Determine the (x, y) coordinate at the center of the cell enclosing the given text.  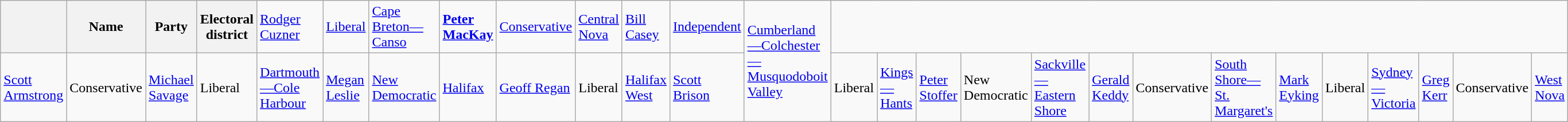
Mark Eyking (1299, 87)
Central Nova (599, 27)
Kings—Hants (897, 87)
West Nova (1550, 87)
Gerald Keddy (1111, 87)
Bill Casey (646, 27)
Rodger Cuzner (290, 27)
South Shore—St. Margaret's (1244, 87)
Megan Leslie (346, 87)
Peter MacKay (468, 27)
Geoff Regan (536, 87)
Scott Brison (707, 87)
Cape Breton—Canso (404, 27)
Sackville—Eastern Shore (1060, 87)
Cumberland—Colchester—Musquodoboit Valley (787, 61)
Independent (707, 27)
Scott Armstrong (33, 87)
Sydney—Victoria (1394, 87)
Halifax West (646, 87)
Peter Stoffer (939, 87)
Michael Savage (172, 87)
Halifax (468, 87)
Party (172, 27)
Dartmouth—Cole Harbour (290, 87)
Name (106, 27)
Greg Kerr (1435, 87)
Electoral district (227, 27)
